Scan for the cell matching the given text and deliver its [x, y] coordinate at center. 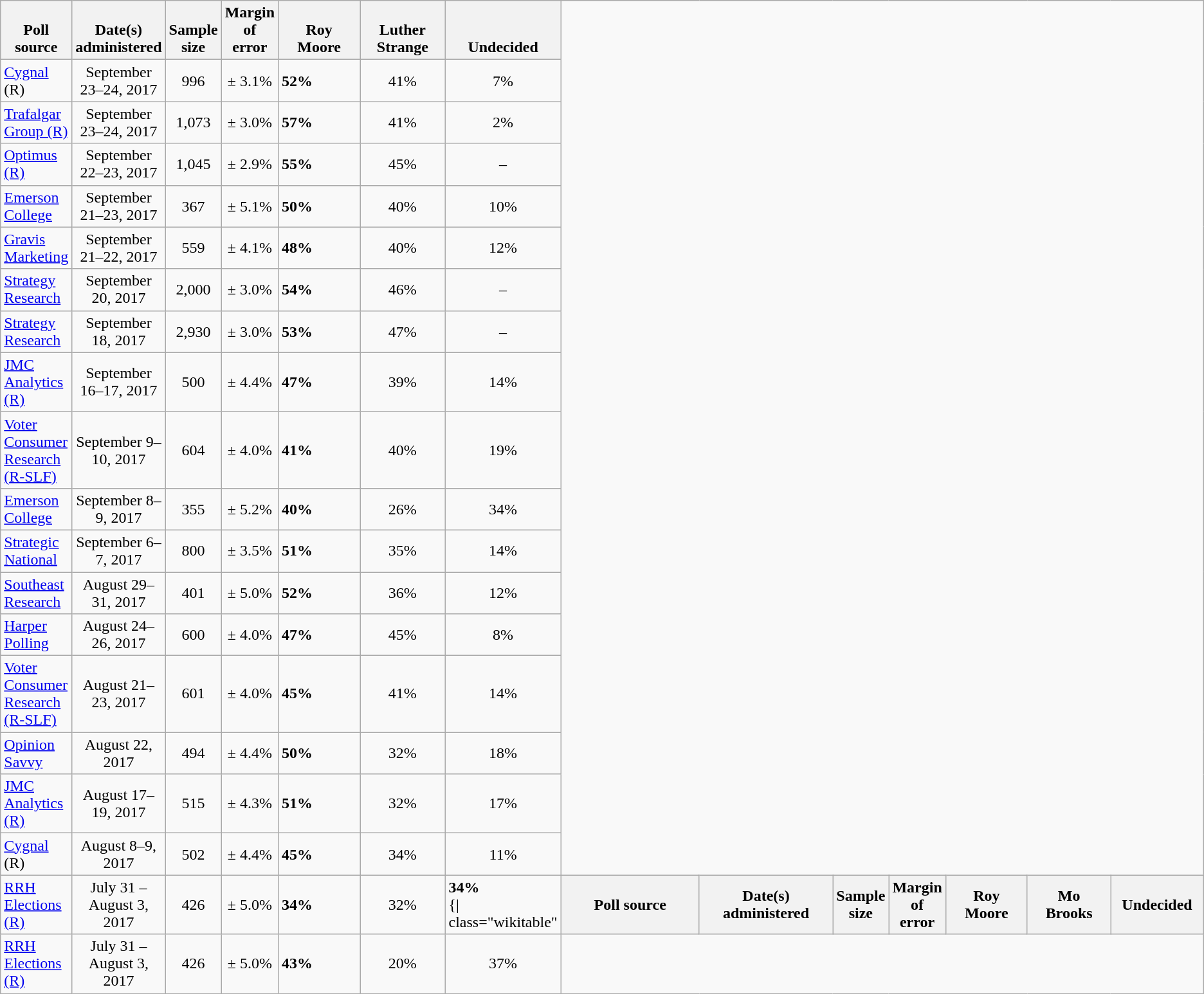
604 [193, 450]
500 [193, 382]
September 16–17, 2017 [118, 382]
8% [503, 635]
36% [403, 593]
2% [503, 122]
35% [403, 550]
August 24–26, 2017 [118, 635]
57% [319, 122]
September 9–10, 2017 [118, 450]
367 [193, 206]
48% [319, 248]
601 [193, 694]
September 20, 2017 [118, 289]
800 [193, 550]
54% [319, 289]
September 8–9, 2017 [118, 509]
2,000 [193, 289]
± 4.3% [250, 804]
55% [319, 165]
39% [403, 382]
34% {| class="wikitable" [503, 905]
± 3.5% [250, 550]
± 4.1% [250, 248]
September 18, 2017 [118, 332]
MoBrooks [1069, 905]
1,073 [193, 122]
Optimus (R) [36, 165]
± 5.2% [250, 509]
401 [193, 593]
August 22, 2017 [118, 754]
502 [193, 854]
53% [319, 332]
559 [193, 248]
19% [503, 450]
515 [193, 804]
46% [403, 289]
18% [503, 754]
± 2.9% [250, 165]
± 3.1% [250, 81]
355 [193, 509]
10% [503, 206]
September 6–7, 2017 [118, 550]
996 [193, 81]
August 17–19, 2017 [118, 804]
± 5.1% [250, 206]
600 [193, 635]
Harper Polling [36, 635]
37% [503, 964]
11% [503, 854]
Trafalgar Group (R) [36, 122]
Gravis Marketing [36, 248]
August 29–31, 2017 [118, 593]
Opinion Savvy [36, 754]
Southeast Research [36, 593]
August 8–9, 2017 [118, 854]
2,930 [193, 332]
43% [319, 964]
20% [403, 964]
September 22–23, 2017 [118, 165]
September 21–23, 2017 [118, 206]
26% [403, 509]
September 21–22, 2017 [118, 248]
17% [503, 804]
7% [503, 81]
LutherStrange [403, 30]
Strategic National [36, 550]
494 [193, 754]
1,045 [193, 165]
August 21–23, 2017 [118, 694]
